Identify which cell holds the provided text, then report its [x, y] central coordinate. 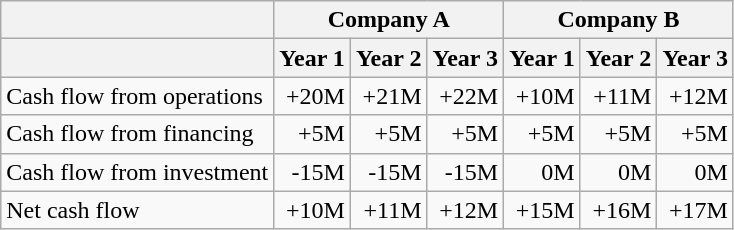
+22M [466, 96]
+16M [618, 210]
Cash flow from financing [138, 134]
Net cash flow [138, 210]
Company B [619, 20]
Cash flow from investment [138, 172]
+15M [542, 210]
+17M [696, 210]
+21M [388, 96]
+20M [312, 96]
Company A [389, 20]
Cash flow from operations [138, 96]
